Return (x, y) of the center of cell containing provided text 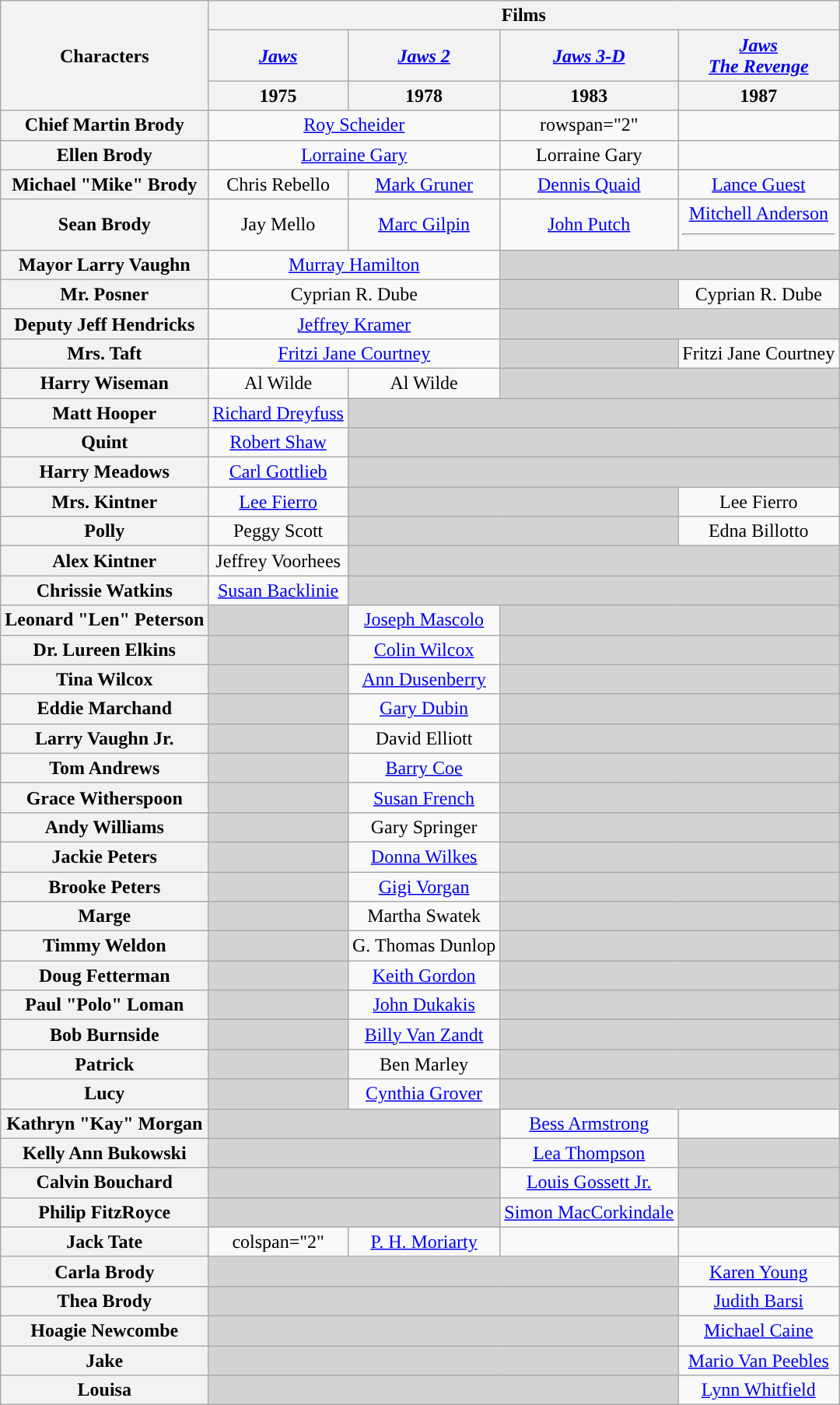
Harry Wiseman (104, 383)
Mrs. Taft (104, 353)
Richard Dreyfuss (278, 413)
Tina Wilcox (104, 679)
Jaws 3-D (590, 56)
David Elliott (423, 738)
Carl Gottlieb (278, 472)
JawsThe Revenge (759, 56)
Joseph Mascolo (423, 620)
colspan="2" (278, 1242)
Andy Williams (104, 827)
Hoagie Newcombe (104, 1330)
Harry Meadows (104, 472)
Dennis Quaid (590, 184)
Matt Hooper (104, 413)
Jaws (278, 56)
Mario Van Peebles (759, 1361)
Jeffrey Voorhees (278, 561)
Grace Witherspoon (104, 797)
1975 (278, 96)
Colin Wilcox (423, 650)
Judith Barsi (759, 1301)
Jackie Peters (104, 857)
Jaws 2 (423, 56)
Sean Brody (104, 224)
Mitchell Anderson (759, 224)
Lance Guest (759, 184)
Chrissie Watkins (104, 590)
Kathryn "Kay" Morgan (104, 1123)
Characters (104, 56)
Timmy Weldon (104, 946)
Karen Young (759, 1271)
Patrick (104, 1064)
Lea Thompson (590, 1153)
Deputy Jeff Hendricks (104, 324)
Gary Dubin (423, 709)
G. Thomas Dunlop (423, 946)
Cynthia Grover (423, 1094)
Mayor Larry Vaughn (104, 265)
Polly (104, 531)
Mrs. Kintner (104, 502)
Doug Fetterman (104, 976)
Mark Gruner (423, 184)
Chief Martin Brody (104, 125)
Martha Swatek (423, 916)
Susan Backlinie (278, 590)
Quint (104, 443)
P. H. Moriarty (423, 1242)
Carla Brody (104, 1271)
Gigi Vorgan (423, 886)
Simon MacCorkindale (590, 1212)
Edna Billotto (759, 531)
Susan French (423, 797)
Barry Coe (423, 768)
rowspan="2" (590, 125)
Lucy (104, 1094)
Gary Springer (423, 827)
Alex Kintner (104, 561)
Robert Shaw (278, 443)
1978 (423, 96)
Ben Marley (423, 1064)
Marge (104, 916)
Larry Vaughn Jr. (104, 738)
Roy Scheider (355, 125)
Tom Andrews (104, 768)
Bess Armstrong (590, 1123)
Thea Brody (104, 1301)
John Putch (590, 224)
Billy Van Zandt (423, 1035)
Peggy Scott (278, 531)
Paul "Polo" Loman (104, 1005)
Philip FitzRoyce (104, 1212)
Eddie Marchand (104, 709)
1987 (759, 96)
Leonard "Len" Peterson (104, 620)
Bob Burnside (104, 1035)
Jay Mello (278, 224)
Jack Tate (104, 1242)
Jake (104, 1361)
Murray Hamilton (355, 265)
Louisa (104, 1390)
Brooke Peters (104, 886)
John Dukakis (423, 1005)
Marc Gilpin (423, 224)
1983 (590, 96)
Michael "Mike" Brody (104, 184)
Dr. Lureen Elkins (104, 650)
Chris Rebello (278, 184)
Ann Dusenberry (423, 679)
Films (524, 16)
Lynn Whitfield (759, 1390)
Calvin Bouchard (104, 1183)
Kelly Ann Bukowski (104, 1153)
Jeffrey Kramer (355, 324)
Louis Gossett Jr. (590, 1183)
Mr. Posner (104, 294)
Keith Gordon (423, 976)
Donna Wilkes (423, 857)
Michael Caine (759, 1330)
Ellen Brody (104, 155)
